Scan for the cell matching the given text and deliver its (X, Y) coordinate at center. 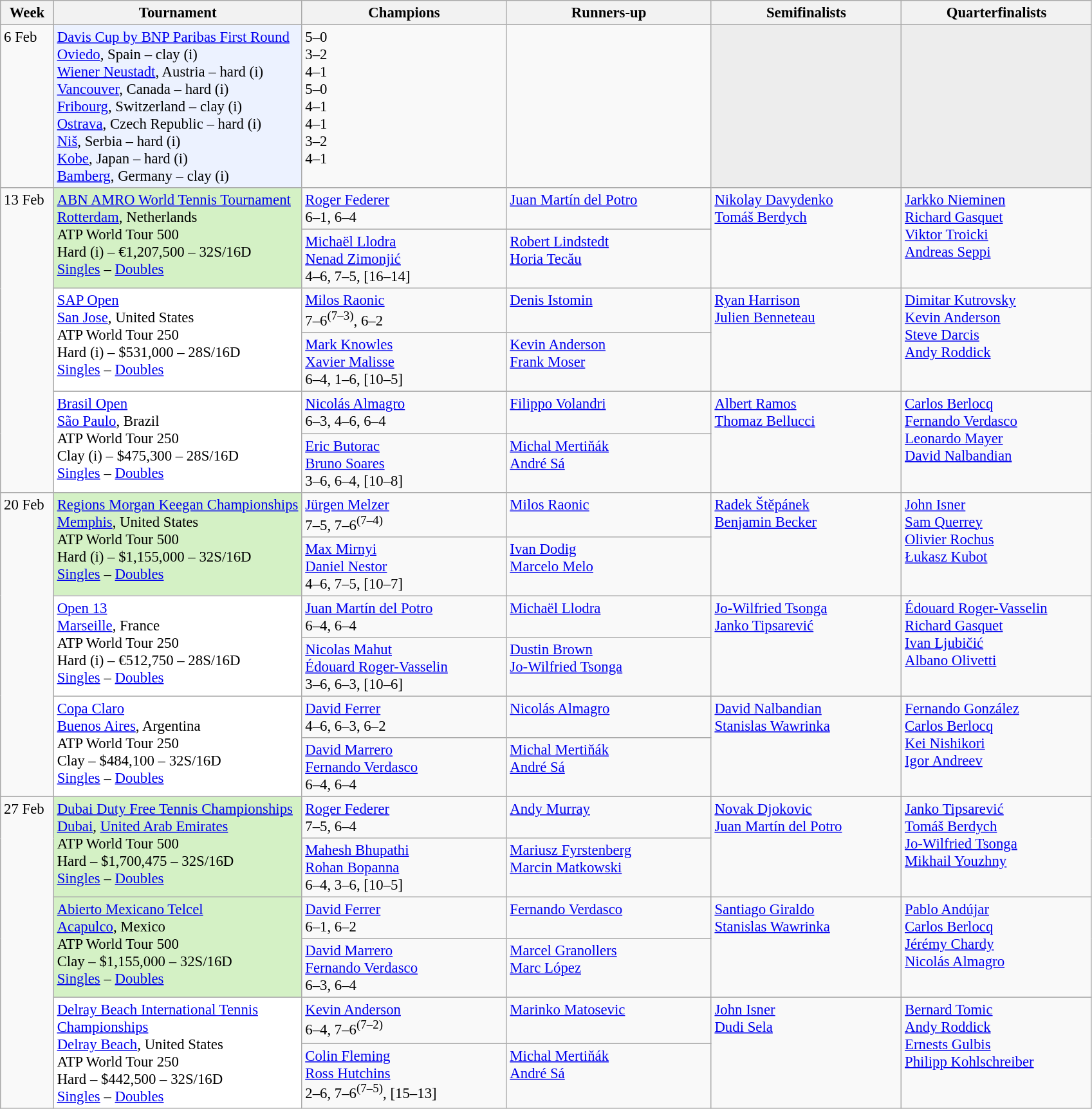
Mark Knowles Xavier Malisse6–4, 1–6, [10–5] (404, 363)
Kevin Anderson6–4, 7–6(7–2) (404, 1021)
5–0 3–2 4–1 5–0 4–1 4–1 3–2 4–1 (404, 107)
Radek Štěpánek Benjamin Becker (806, 544)
David Marrero Fernando Verdasco6–3, 6–4 (404, 968)
John Isner Dudi Sela (806, 1054)
Week (27, 13)
Dubai Duty Free Tennis Championships Dubai, United Arab EmiratesATP World Tour 500Hard – $1,700,475 – 32S/16DSingles – Doubles (178, 847)
Nicolás Almagro (609, 717)
Dimitar Kutrovsky Kevin Anderson Steve Darcis Andy Roddick (997, 340)
Novak Djokovic Juan Martín del Potro (806, 847)
Delray Beach International Tennis Championships Delray Beach, United StatesATP World Tour 250Hard – $442,500 – 32S/16DSingles – Doubles (178, 1054)
Pablo Andújar Carlos Berlocq Jérémy Chardy Nicolás Almagro (997, 948)
Copa Claro Buenos Aires, ArgentinaATP World Tour 250Clay – $484,100 – 32S/16DSingles – Doubles (178, 746)
ABN AMRO World Tennis Tournament Rotterdam, NetherlandsATP World Tour 500Hard (i) – €1,207,500 – 32S/16DSingles – Doubles (178, 238)
Juan Martín del Potro (609, 208)
Nicolás Almagro6–3, 4–6, 6–4 (404, 413)
Nicolas Mahut Édouard Roger-Vasselin3–6, 6–3, [10–6] (404, 667)
6 Feb (27, 107)
Dustin Brown Jo-Wilfried Tsonga (609, 667)
Milos Raonic (609, 515)
Santiago Giraldo Stanislas Wawrinka (806, 948)
Fernando Verdasco (609, 919)
Andy Murray (609, 817)
Janko Tipsarević Tomáš Berdych Jo-Wilfried Tsonga Mikhail Youzhny (997, 847)
Brasil Open São Paulo, BrazilATP World Tour 250Clay (i) – $475,300 – 28S/16DSingles – Doubles (178, 442)
Jo-Wilfried Tsonga Janko Tipsarević (806, 646)
Filippo Volandri (609, 413)
Bernard Tomic Andy Roddick Ernests Gulbis Philipp Kohlschreiber (997, 1054)
Eric Butorac Bruno Soares3–6, 6–4, [10–8] (404, 463)
Ivan Dodig Marcelo Melo (609, 566)
Semifinalists (806, 13)
Abierto Mexicano Telcel Acapulco, MexicoATP World Tour 500Clay – $1,155,000 – 32S/16DSingles – Doubles (178, 948)
Ryan Harrison Julien Benneteau (806, 340)
Mahesh Bhupathi Rohan Bopanna6–4, 3–6, [10–5] (404, 868)
Marcel Granollers Marc López (609, 968)
Robert Lindstedt Horia Tecău (609, 259)
Marinko Matosevic (609, 1021)
David Ferrer6–1, 6–2 (404, 919)
Colin Fleming Ross Hutchins2–6, 7–6(7–5), [15–13] (404, 1076)
20 Feb (27, 645)
Champions (404, 13)
Milos Raonic7–6(7–3), 6–2 (404, 310)
Michaël Llodra (609, 616)
David Marrero Fernando Verdasco6–4, 6–4 (404, 767)
David Nalbandian Stanislas Wawrinka (806, 746)
Quarterfinalists (997, 13)
Juan Martín del Potro6–4, 6–4 (404, 616)
Mariusz Fyrstenberg Marcin Matkowski (609, 868)
Édouard Roger-Vasselin Richard Gasquet Ivan Ljubičić Albano Olivetti (997, 646)
Fernando González Carlos Berlocq Kei Nishikori Igor Andreev (997, 746)
David Ferrer4–6, 6–3, 6–2 (404, 717)
SAP Open San Jose, United StatesATP World Tour 250Hard (i) – $531,000 – 28S/16DSingles – Doubles (178, 340)
Jürgen Melzer7–5, 7–6(7–4) (404, 515)
Denis Istomin (609, 310)
Jarkko Nieminen Richard Gasquet Viktor Troicki Andreas Seppi (997, 238)
Open 13 Marseille, FranceATP World Tour 250Hard (i) – €512,750 – 28S/16DSingles – Doubles (178, 646)
27 Feb (27, 952)
Regions Morgan Keegan Championships Memphis, United StatesATP World Tour 500Hard (i) – $1,155,000 – 32S/16DSingles – Doubles (178, 544)
Roger Federer6–1, 6–4 (404, 208)
Kevin Anderson Frank Moser (609, 363)
Roger Federer7–5, 6–4 (404, 817)
Max Mirnyi Daniel Nestor4–6, 7–5, [10–7] (404, 566)
Michaël Llodra Nenad Zimonjić4–6, 7–5, [16–14] (404, 259)
Albert Ramos Thomaz Bellucci (806, 442)
Runners-up (609, 13)
Nikolay Davydenko Tomáš Berdych (806, 238)
John Isner Sam Querrey Olivier Rochus Łukasz Kubot (997, 544)
Carlos Berlocq Fernando Verdasco Leonardo Mayer David Nalbandian (997, 442)
13 Feb (27, 340)
Tournament (178, 13)
